Search for the cell housing the specified text and yield its [X, Y] center coordinate. 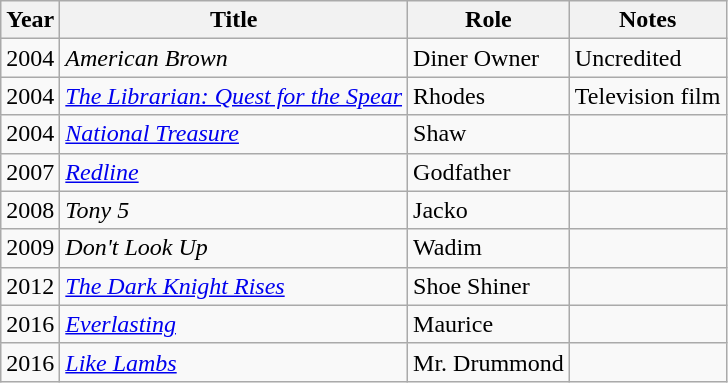
The Dark Knight Rises [234, 286]
Tony 5 [234, 210]
Wadim [489, 248]
Notes [648, 20]
Godfather [489, 172]
Mr. Drummond [489, 362]
Like Lambs [234, 362]
Rhodes [489, 96]
Don't Look Up [234, 248]
Year [30, 20]
2008 [30, 210]
Shaw [489, 134]
Uncredited [648, 58]
Role [489, 20]
Television film [648, 96]
Everlasting [234, 324]
Redline [234, 172]
2009 [30, 248]
National Treasure [234, 134]
Maurice [489, 324]
Title [234, 20]
Diner Owner [489, 58]
2012 [30, 286]
2007 [30, 172]
American Brown [234, 58]
Jacko [489, 210]
The Librarian: Quest for the Spear [234, 96]
Shoe Shiner [489, 286]
